Detect which cell encompasses the target text, then output its (x, y) center coordinate. 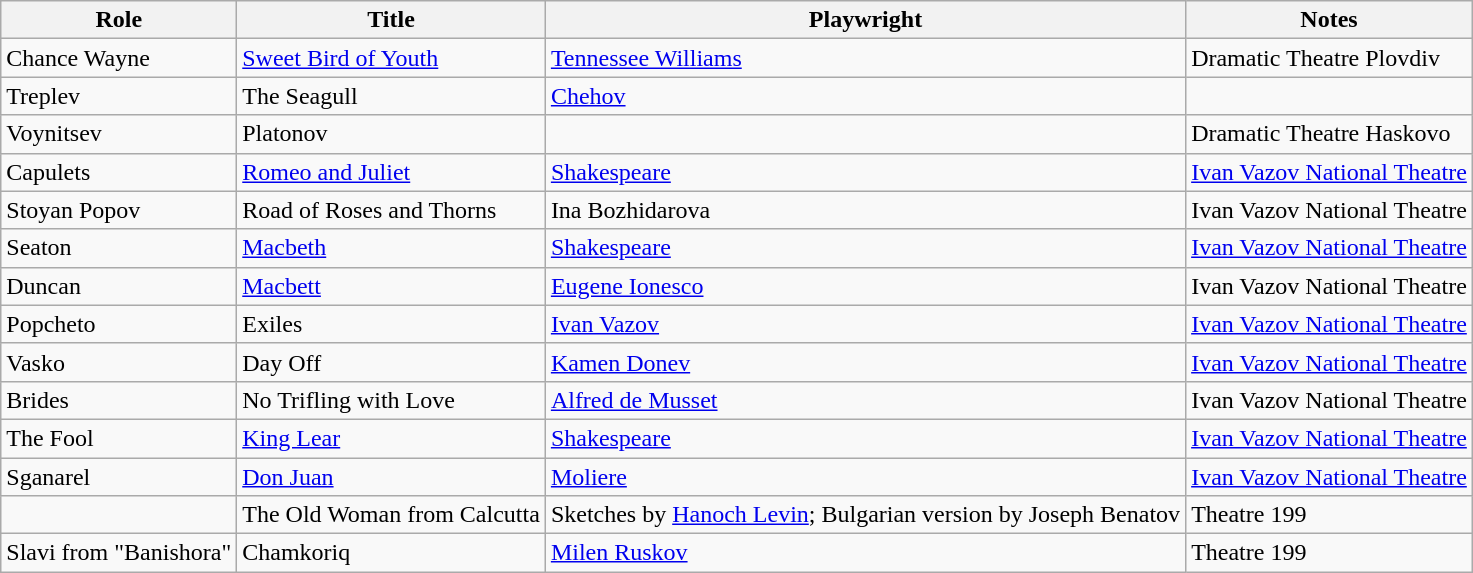
Stoyan Popov (119, 210)
Popcheto (119, 324)
Moliere (865, 477)
Dramatic Theatre Haskovo (1330, 134)
Exiles (392, 324)
Chance Wayne (119, 58)
Tennessee Williams (865, 58)
Sweet Bird of Youth (392, 58)
Sganarel (119, 477)
Macbeth (392, 248)
Playwright (865, 20)
Slavi from "Banishora" (119, 553)
No Trifling with Love (392, 400)
Alfred de Musset (865, 400)
Ina Bozhidarova (865, 210)
Notes (1330, 20)
Romeo and Juliet (392, 172)
Brides (119, 400)
Eugene Ionesco (865, 286)
Voynitsev (119, 134)
Capulets (119, 172)
Road of Roses and Thorns (392, 210)
Platonov (392, 134)
The Seagull (392, 96)
Sketches by Hanoch Levin; Bulgarian version by Joseph Benatov (865, 515)
Kamen Donev (865, 362)
Chamkoriq (392, 553)
Chehov (865, 96)
Duncan (119, 286)
Vasko (119, 362)
The Old Woman from Calcutta (392, 515)
Macbett (392, 286)
Don Juan (392, 477)
Treplev (119, 96)
Dramatic Theatre Plovdiv (1330, 58)
Ivan Vazov (865, 324)
Role (119, 20)
Title (392, 20)
Day Off (392, 362)
The Fool (119, 438)
Milen Ruskov (865, 553)
Seaton (119, 248)
King Lear (392, 438)
